Return (x, y) of the center of cell containing provided text 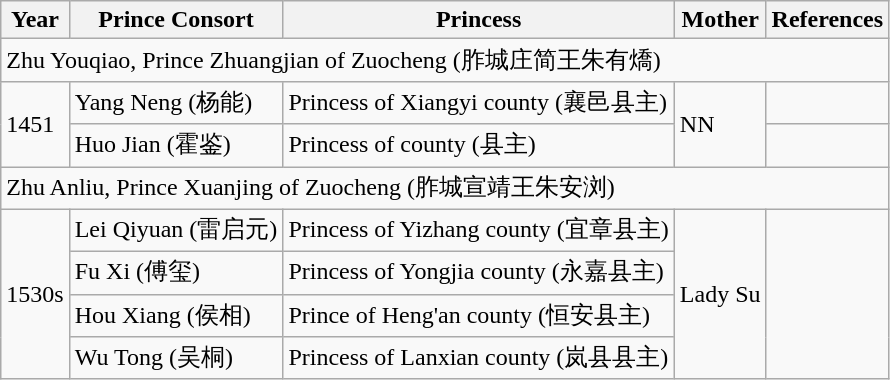
Princess of Yizhang county (宜章县主) (478, 230)
Wu Tong (吴桐) (176, 358)
Lady Su (720, 294)
Lei Qiyuan (雷启元) (176, 230)
Huo Jian (霍鉴) (176, 146)
Mother (720, 20)
Prince of Heng'an county (恒安县主) (478, 316)
Princess of county (县主) (478, 146)
Zhu Anliu, Prince Xuanjing of Zuocheng (胙城宣靖王朱安浏) (445, 188)
1530s (35, 294)
Hou Xiang (侯相) (176, 316)
Princess of Yongjia county (永嘉县主) (478, 274)
Princess of Xiangyi county (襄邑县主) (478, 102)
Zhu Youqiao, Prince Zhuangjian of Zuocheng (胙城庄简王朱有燆) (445, 60)
Yang Neng (杨能) (176, 102)
Princess of Lanxian county (岚县县主) (478, 358)
References (828, 20)
Princess (478, 20)
Fu Xi (傅玺) (176, 274)
1451 (35, 124)
NN (720, 124)
Prince Consort (176, 20)
Year (35, 20)
